Determine the [X, Y] coordinate at the center of the cell enclosing the given text.  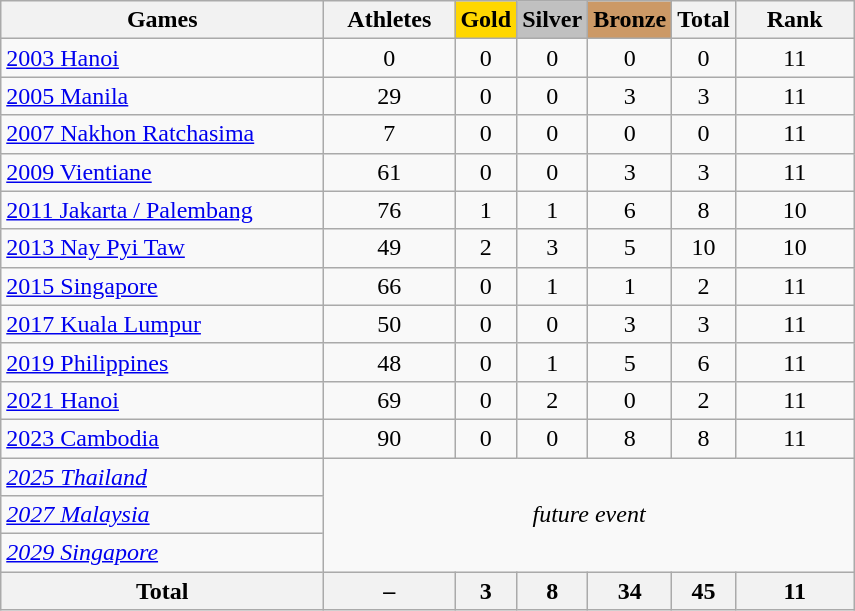
2005 Manila [162, 96]
2029 Singapore [162, 553]
Games [162, 20]
76 [390, 210]
61 [390, 172]
Rank [794, 20]
49 [390, 248]
2023 Cambodia [162, 438]
2015 Singapore [162, 286]
34 [630, 591]
future event [589, 515]
Gold [486, 20]
50 [390, 324]
2025 Thailand [162, 477]
29 [390, 96]
45 [704, 591]
66 [390, 286]
2011 Jakarta / Palembang [162, 210]
Silver [552, 20]
90 [390, 438]
2003 Hanoi [162, 58]
2009 Vientiane [162, 172]
– [390, 591]
2013 Nay Pyi Taw [162, 248]
2027 Malaysia [162, 515]
Bronze [630, 20]
2021 Hanoi [162, 400]
2007 Nakhon Ratchasima [162, 134]
Athletes [390, 20]
2017 Kuala Lumpur [162, 324]
48 [390, 362]
69 [390, 400]
2019 Philippines [162, 362]
7 [390, 134]
